Extract the (X, Y) coordinate from the center of the cell holding the provided text.  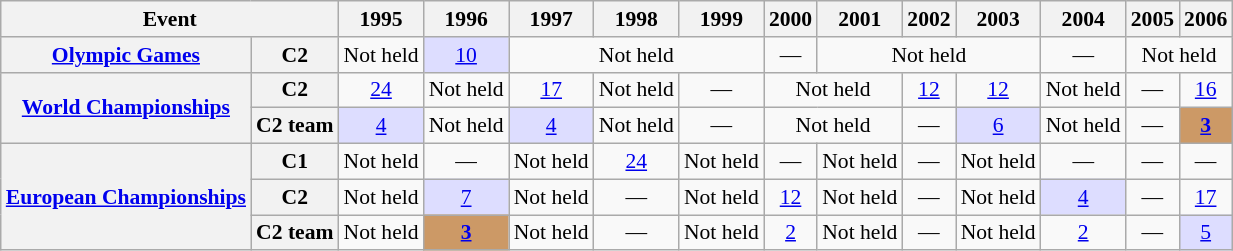
1997 (552, 19)
2006 (1206, 19)
6 (998, 126)
2001 (860, 19)
2003 (998, 19)
Event (170, 19)
2004 (1084, 19)
Olympic Games (126, 55)
16 (1206, 90)
2005 (1152, 19)
1995 (382, 19)
1998 (636, 19)
7 (466, 197)
2002 (928, 19)
2000 (790, 19)
10 (466, 55)
European Championships (126, 198)
C1 (294, 162)
5 (1206, 233)
1999 (722, 19)
1996 (466, 19)
World Championships (126, 108)
